Capture the cell that displays the provided text and extract its [x, y] central coordinate. 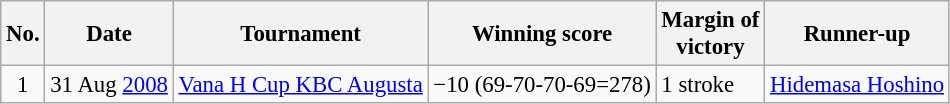
Hidemasa Hoshino [858, 85]
No. [23, 34]
Runner-up [858, 34]
1 stroke [710, 85]
Winning score [542, 34]
1 [23, 85]
Date [109, 34]
Vana H Cup KBC Augusta [300, 85]
−10 (69-70-70-69=278) [542, 85]
Tournament [300, 34]
31 Aug 2008 [109, 85]
Margin ofvictory [710, 34]
